Output the [x, y] coordinate of the center of the cell containing the given text.  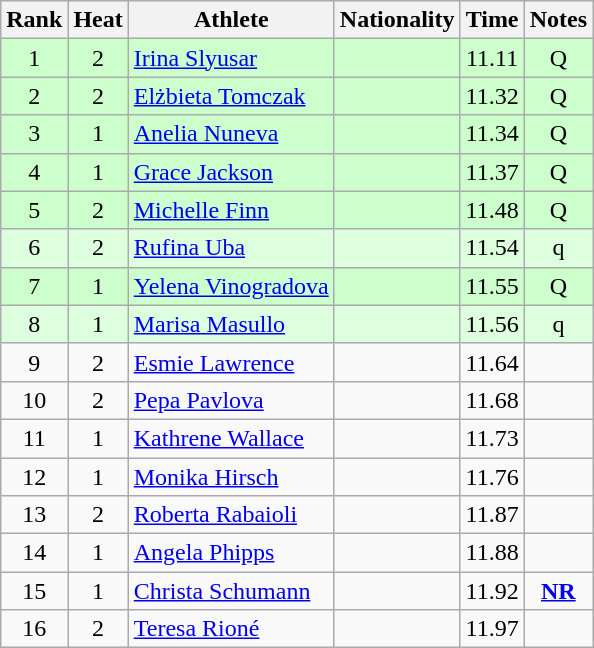
Rank [34, 20]
Pepa Pavlova [231, 400]
11.11 [492, 58]
14 [34, 553]
11.73 [492, 438]
8 [34, 324]
11.87 [492, 515]
Kathrene Wallace [231, 438]
Angela Phipps [231, 553]
9 [34, 362]
4 [34, 172]
3 [34, 134]
Nationality [397, 20]
Marisa Masullo [231, 324]
11.55 [492, 286]
NR [558, 591]
13 [34, 515]
Time [492, 20]
Elżbieta Tomczak [231, 96]
11.88 [492, 553]
7 [34, 286]
6 [34, 248]
11.64 [492, 362]
11.32 [492, 96]
11.37 [492, 172]
Irina Slyusar [231, 58]
11.56 [492, 324]
11.68 [492, 400]
5 [34, 210]
12 [34, 477]
15 [34, 591]
11.76 [492, 477]
11.34 [492, 134]
Anelia Nuneva [231, 134]
Yelena Vinogradova [231, 286]
Christa Schumann [231, 591]
16 [34, 629]
Teresa Rioné [231, 629]
11.48 [492, 210]
Esmie Lawrence [231, 362]
Michelle Finn [231, 210]
Grace Jackson [231, 172]
Rufina Uba [231, 248]
Heat [98, 20]
Notes [558, 20]
11 [34, 438]
11.97 [492, 629]
Roberta Rabaioli [231, 515]
11.54 [492, 248]
10 [34, 400]
11.92 [492, 591]
Monika Hirsch [231, 477]
Athlete [231, 20]
